Extract the (X, Y) coordinate from the center of the cell holding the provided text.  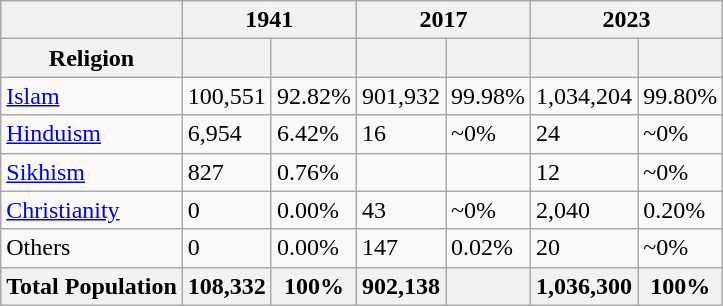
2023 (627, 20)
1,036,300 (584, 286)
Islam (92, 96)
Hinduism (92, 134)
0.02% (488, 248)
12 (584, 172)
92.82% (314, 96)
2,040 (584, 210)
43 (400, 210)
0.20% (680, 210)
6,954 (226, 134)
Christianity (92, 210)
901,932 (400, 96)
99.80% (680, 96)
100,551 (226, 96)
Religion (92, 58)
108,332 (226, 286)
827 (226, 172)
6.42% (314, 134)
0.76% (314, 172)
Others (92, 248)
99.98% (488, 96)
20 (584, 248)
Sikhism (92, 172)
147 (400, 248)
1941 (269, 20)
1,034,204 (584, 96)
902,138 (400, 286)
2017 (443, 20)
16 (400, 134)
Total Population (92, 286)
24 (584, 134)
